Identify which cell holds the provided text, then report its [x, y] central coordinate. 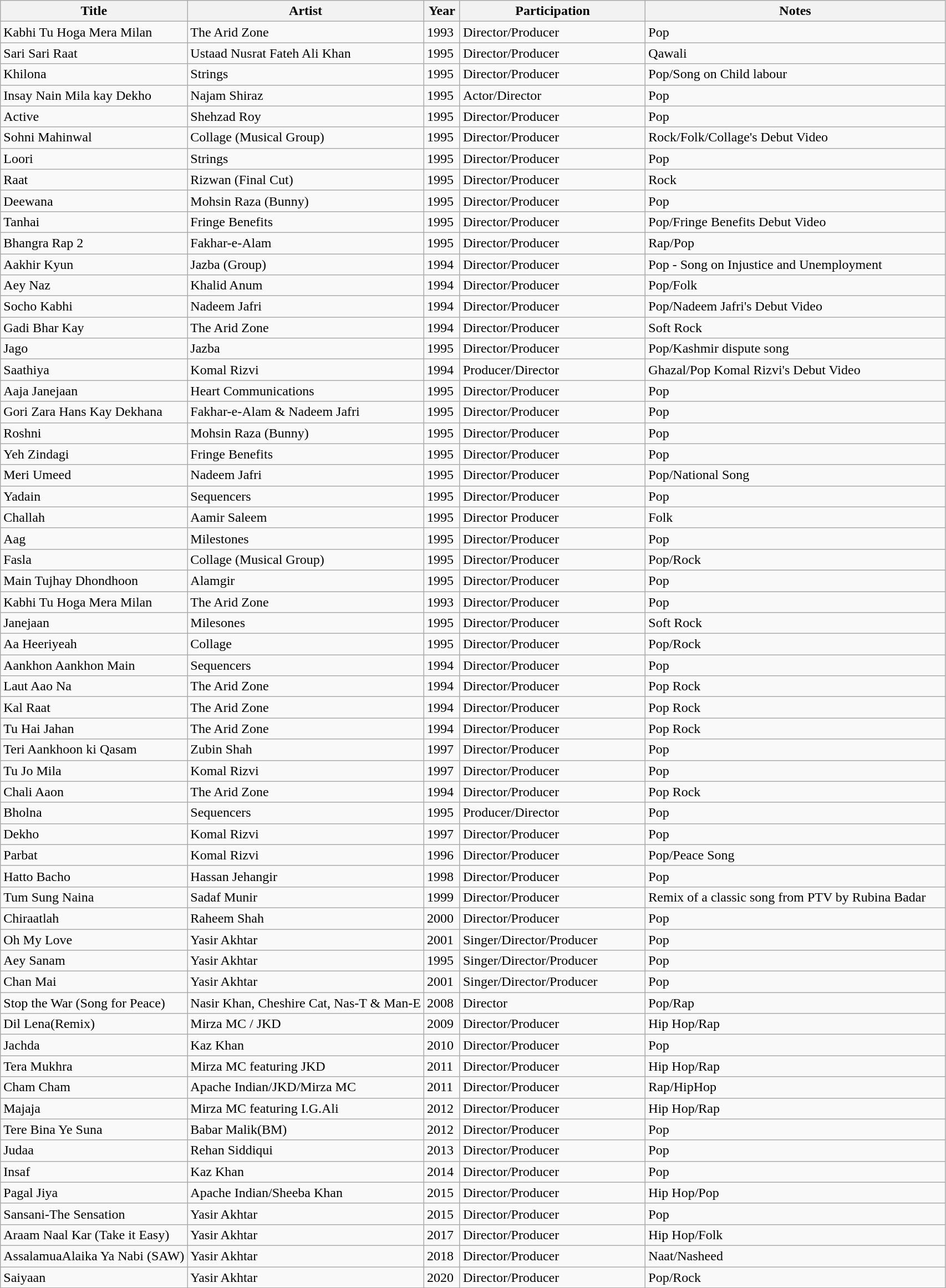
Aey Sanam [94, 961]
AssalamuaAlaika Ya Nabi (SAW) [94, 1256]
Jachda [94, 1045]
Stop the War (Song for Peace) [94, 1003]
2020 [441, 1277]
2017 [441, 1235]
Janejaan [94, 623]
Rizwan (Final Cut) [306, 180]
Chan Mai [94, 982]
Artist [306, 11]
Milestones [306, 538]
Actor/Director [552, 95]
Dil Lena(Remix) [94, 1024]
Challah [94, 517]
Pop/Folk [795, 286]
Rap/Pop [795, 243]
Gori Zara Hans Kay Dekhana [94, 412]
Aaja Janejaan [94, 391]
Rock [795, 180]
Nasir Khan, Cheshire Cat, Nas-T & Man-E [306, 1003]
2013 [441, 1150]
Rehan Siddiqui [306, 1150]
Fasla [94, 559]
Parbat [94, 855]
Naat/Nasheed [795, 1256]
Aankhon Aankhon Main [94, 665]
Saiyaan [94, 1277]
Director Producer [552, 517]
1998 [441, 876]
Meri Umeed [94, 475]
Tu Hai Jahan [94, 729]
Mirza MC / JKD [306, 1024]
Sari Sari Raat [94, 53]
Ustaad Nusrat Fateh Ali Khan [306, 53]
Participation [552, 11]
Roshni [94, 433]
Title [94, 11]
Hip Hop/Pop [795, 1193]
Pop/Kashmir dispute song [795, 349]
2000 [441, 918]
Jazba [306, 349]
Shehzad Roy [306, 116]
2009 [441, 1024]
Bholna [94, 813]
Najam Shiraz [306, 95]
Tera Mukhra [94, 1066]
Yeh Zindagi [94, 454]
Saathiya [94, 370]
Folk [795, 517]
Aa Heeriyeah [94, 644]
Jago [94, 349]
Bhangra Rap 2 [94, 243]
Khilona [94, 74]
Hip Hop/Folk [795, 1235]
Oh My Love [94, 940]
Sansani-The Sensation [94, 1214]
Rap/HipHop [795, 1087]
Apache Indian/JKD/Mirza MC [306, 1087]
Hassan Jehangir [306, 876]
Zubin Shah [306, 750]
Ghazal/Pop Komal Rizvi's Debut Video [795, 370]
Main Tujhay Dhondhoon [94, 581]
Raheem Shah [306, 918]
Fakhar-e-Alam & Nadeem Jafri [306, 412]
Araam Naal Kar (Take it Easy) [94, 1235]
Aakhir Kyun [94, 264]
Pop/National Song [795, 475]
Aamir Saleem [306, 517]
Chali Aaon [94, 792]
Kal Raat [94, 707]
Alamgir [306, 581]
Chiraatlah [94, 918]
Khalid Anum [306, 286]
Hatto Bacho [94, 876]
Gadi Bhar Kay [94, 328]
Aey Naz [94, 286]
2010 [441, 1045]
Sadaf Munir [306, 897]
Pop/Rap [795, 1003]
Year [441, 11]
Insaf [94, 1172]
Jazba (Group) [306, 264]
Pagal Jiya [94, 1193]
Mirza MC featuring I.G.Ali [306, 1108]
Milesones [306, 623]
Tu Jo Mila [94, 771]
2014 [441, 1172]
Raat [94, 180]
Mirza MC featuring JKD [306, 1066]
2018 [441, 1256]
Tum Sung Naina [94, 897]
Yadain [94, 496]
Deewana [94, 201]
Laut Aao Na [94, 686]
Pop/Peace Song [795, 855]
Cham Cham [94, 1087]
Teri Aankhoon ki Qasam [94, 750]
Pop/Fringe Benefits Debut Video [795, 222]
Remix of a classic song from PTV by Rubina Badar [795, 897]
Sohni Mahinwal [94, 138]
Loori [94, 159]
Babar Malik(BM) [306, 1129]
2008 [441, 1003]
1999 [441, 897]
Majaja [94, 1108]
Pop - Song on Injustice and Unemployment [795, 264]
Socho Kabhi [94, 307]
Tanhai [94, 222]
Rock/Folk/Collage's Debut Video [795, 138]
Director [552, 1003]
Qawali [795, 53]
Pop/Nadeem Jafri's Debut Video [795, 307]
Tere Bina Ye Suna [94, 1129]
Insay Nain Mila kay Dekho [94, 95]
Judaa [94, 1150]
Aag [94, 538]
1996 [441, 855]
Fakhar-e-Alam [306, 243]
Active [94, 116]
Collage [306, 644]
Heart Communications [306, 391]
Apache Indian/Sheeba Khan [306, 1193]
Notes [795, 11]
Dekho [94, 834]
Pop/Song on Child labour [795, 74]
